Output the (X, Y) coordinate of the center of the cell containing the given text.  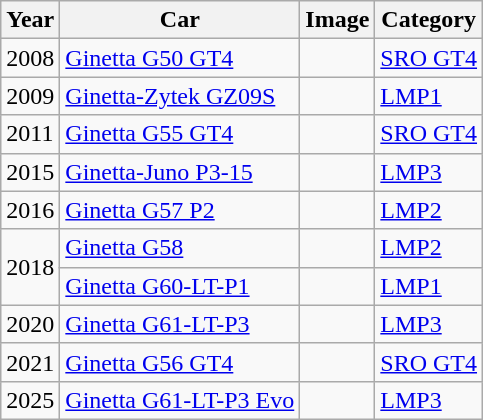
2016 (30, 210)
2011 (30, 134)
2018 (30, 267)
2009 (30, 96)
Ginetta G57 P2 (180, 210)
Ginetta G60-LT-P1 (180, 286)
Category (429, 20)
Ginetta G58 (180, 248)
2015 (30, 172)
2025 (30, 400)
2020 (30, 324)
Ginetta G61-LT-P3 Evo (180, 400)
Ginetta G50 GT4 (180, 58)
Ginetta G55 GT4 (180, 134)
2021 (30, 362)
Ginetta-Zytek GZ09S (180, 96)
Year (30, 20)
Image (338, 20)
Ginetta G56 GT4 (180, 362)
Ginetta G61-LT-P3 (180, 324)
Ginetta-Juno P3-15 (180, 172)
Car (180, 20)
2008 (30, 58)
